For the text-containing cell, return its midpoint in (x, y) coordinate format. 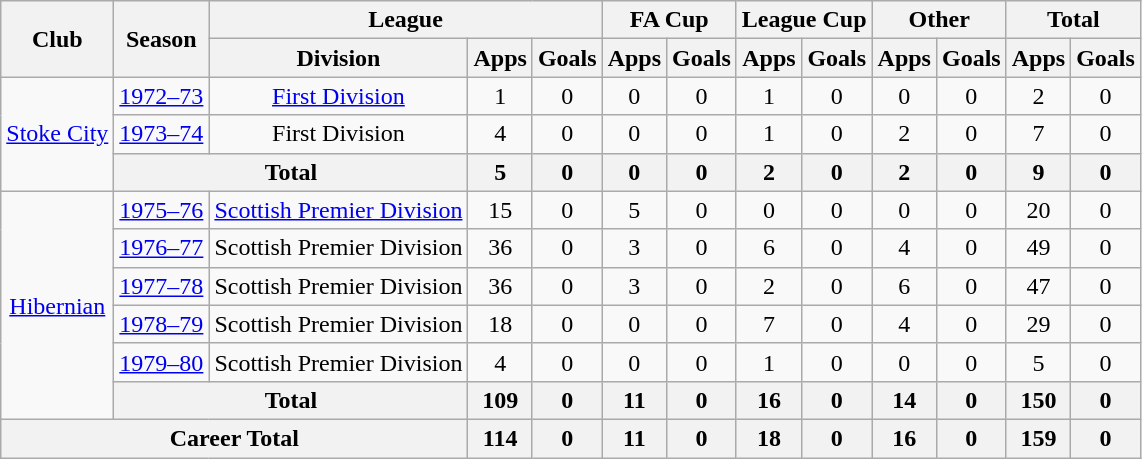
Stoke City (58, 134)
1973–74 (162, 134)
League (406, 20)
109 (500, 400)
14 (904, 400)
49 (1038, 248)
Hibernian (58, 305)
159 (1038, 438)
1975–76 (162, 210)
47 (1038, 286)
15 (500, 210)
1979–80 (162, 362)
1978–79 (162, 324)
1976–77 (162, 248)
20 (1038, 210)
Club (58, 39)
Other (939, 20)
Career Total (234, 438)
Season (162, 39)
114 (500, 438)
150 (1038, 400)
1977–78 (162, 286)
Division (338, 58)
29 (1038, 324)
1972–73 (162, 96)
FA Cup (669, 20)
League Cup (804, 20)
9 (1038, 172)
